Capture the cell that displays the provided text and extract its [x, y] central coordinate. 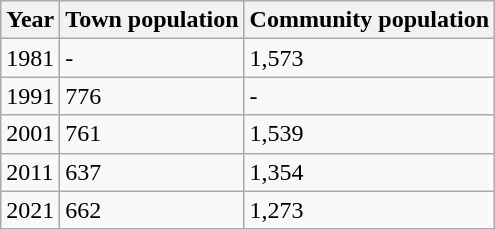
662 [152, 210]
1,273 [369, 210]
1,573 [369, 58]
1,354 [369, 172]
Year [30, 20]
2011 [30, 172]
1981 [30, 58]
Town population [152, 20]
637 [152, 172]
2021 [30, 210]
Community population [369, 20]
2001 [30, 134]
1991 [30, 96]
1,539 [369, 134]
761 [152, 134]
776 [152, 96]
